Capture the cell that displays the provided text and extract its (x, y) central coordinate. 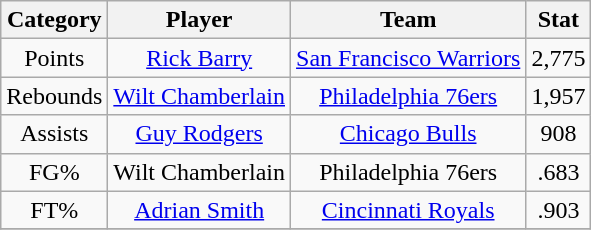
Chicago Bulls (408, 134)
Rick Barry (200, 58)
Guy Rodgers (200, 134)
Player (200, 20)
2,775 (558, 58)
Team (408, 20)
Cincinnati Royals (408, 210)
.903 (558, 210)
Stat (558, 20)
Assists (54, 134)
Category (54, 20)
1,957 (558, 96)
FT% (54, 210)
.683 (558, 172)
FG% (54, 172)
Points (54, 58)
San Francisco Warriors (408, 58)
Adrian Smith (200, 210)
Rebounds (54, 96)
908 (558, 134)
